Scan for the cell matching the given text and deliver its [X, Y] coordinate at center. 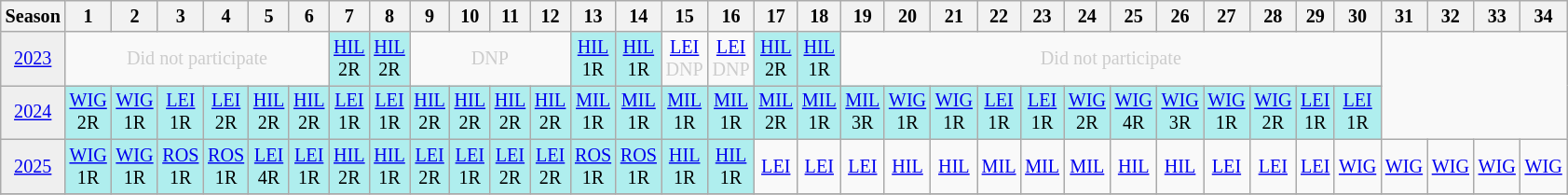
1 [89, 17]
12 [550, 17]
MIL2R [777, 113]
10 [470, 17]
8 [389, 17]
17 [777, 17]
WIG3R [1180, 113]
19 [863, 17]
21 [954, 17]
2023 [34, 59]
23 [1042, 17]
18 [820, 17]
5 [268, 17]
2024 [34, 113]
7 [348, 17]
Season [34, 17]
32 [1451, 17]
2 [135, 17]
MIL3R [863, 113]
31 [1404, 17]
34 [1544, 17]
DNP [490, 59]
16 [731, 17]
WIG4R [1134, 113]
33 [1497, 17]
22 [999, 17]
25 [1134, 17]
24 [1087, 17]
15 [685, 17]
6 [309, 17]
4 [225, 17]
LEI4R [268, 166]
30 [1357, 17]
29 [1316, 17]
27 [1227, 17]
28 [1273, 17]
3 [181, 17]
14 [639, 17]
9 [430, 17]
20 [907, 17]
11 [511, 17]
26 [1180, 17]
13 [593, 17]
2025 [34, 166]
